Provide the (X, Y) coordinate of the cell's center where the given text is located.  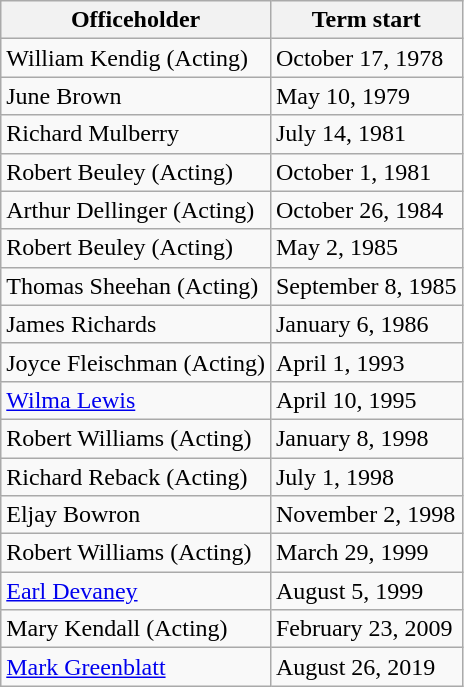
Wilma Lewis (136, 400)
Richard Mulberry (136, 134)
Officeholder (136, 20)
November 2, 1998 (366, 515)
April 1, 1993 (366, 362)
July 1, 1998 (366, 477)
Richard Reback (Acting) (136, 477)
July 14, 1981 (366, 134)
March 29, 1999 (366, 553)
Joyce Fleischman (Acting) (136, 362)
April 10, 1995 (366, 400)
August 26, 2019 (366, 667)
James Richards (136, 324)
May 2, 1985 (366, 248)
Earl Devaney (136, 591)
October 1, 1981 (366, 172)
Eljay Bowron (136, 515)
August 5, 1999 (366, 591)
June Brown (136, 96)
Mary Kendall (Acting) (136, 629)
Term start (366, 20)
September 8, 1985 (366, 286)
William Kendig (Acting) (136, 58)
Arthur Dellinger (Acting) (136, 210)
May 10, 1979 (366, 96)
Mark Greenblatt (136, 667)
October 26, 1984 (366, 210)
February 23, 2009 (366, 629)
October 17, 1978 (366, 58)
January 8, 1998 (366, 438)
January 6, 1986 (366, 324)
Thomas Sheehan (Acting) (136, 286)
